For the text-containing cell, return its midpoint in (x, y) coordinate format. 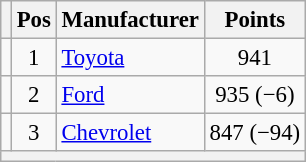
2 (34, 95)
941 (254, 58)
Manufacturer (130, 20)
Ford (130, 95)
847 (−94) (254, 133)
1 (34, 58)
935 (−6) (254, 95)
Points (254, 20)
Pos (34, 20)
Chevrolet (130, 133)
Toyota (130, 58)
3 (34, 133)
